Provide the [X, Y] coordinate of the cell's center where the given text is located.  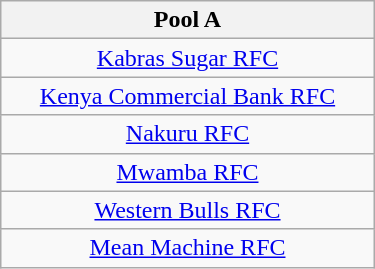
Western Bulls RFC [188, 210]
Pool A [188, 20]
Mean Machine RFC [188, 248]
Kabras Sugar RFC [188, 58]
Mwamba RFC [188, 172]
Nakuru RFC [188, 134]
Kenya Commercial Bank RFC [188, 96]
